Pinpoint the cell where the given text exists, returning its (x, y) midpoint coordinate. 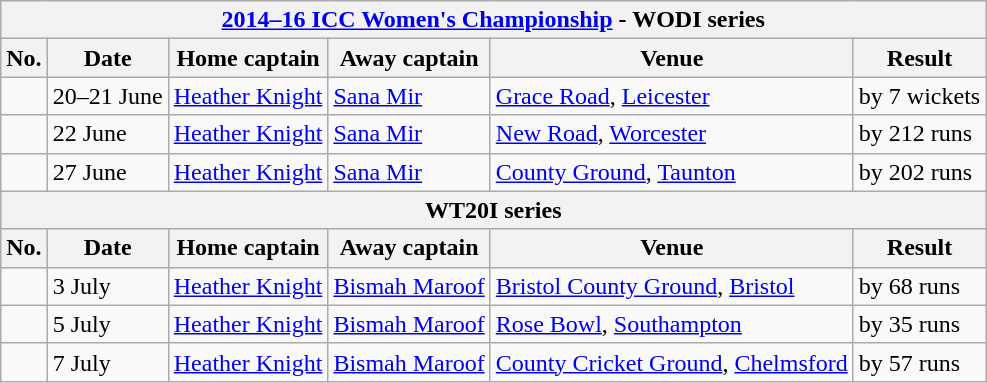
20–21 June (108, 96)
2014–16 ICC Women's Championship - WODI series (494, 20)
by 68 runs (919, 286)
3 July (108, 286)
County Cricket Ground, Chelmsford (672, 362)
27 June (108, 172)
Bristol County Ground, Bristol (672, 286)
New Road, Worcester (672, 134)
by 212 runs (919, 134)
5 July (108, 324)
7 July (108, 362)
Grace Road, Leicester (672, 96)
22 June (108, 134)
by 7 wickets (919, 96)
by 35 runs (919, 324)
by 202 runs (919, 172)
WT20I series (494, 210)
by 57 runs (919, 362)
Rose Bowl, Southampton (672, 324)
County Ground, Taunton (672, 172)
